From the cell containing the given text, extract its center point as [x, y] coordinate. 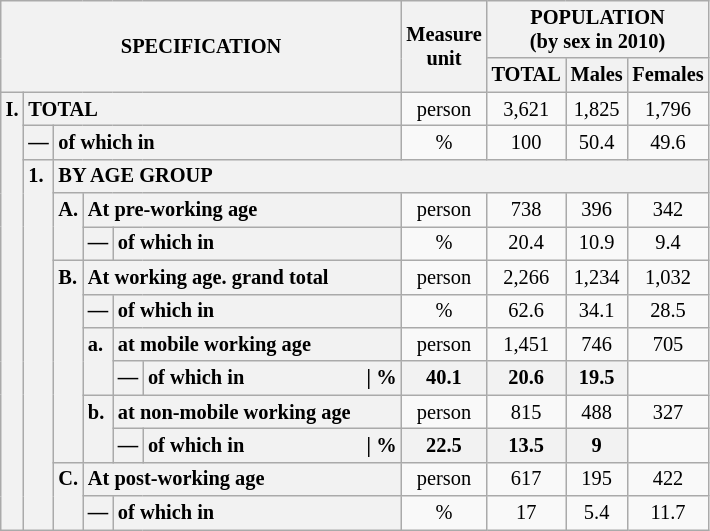
1,825 [597, 109]
342 [668, 210]
195 [597, 479]
20.4 [526, 243]
815 [526, 412]
34.1 [597, 311]
2,266 [526, 277]
50.4 [597, 142]
1. [38, 344]
422 [668, 479]
At working age. grand total [242, 277]
705 [668, 344]
488 [597, 412]
19.5 [597, 378]
738 [526, 210]
Measure unit [444, 46]
a. [98, 360]
617 [526, 479]
5.4 [597, 513]
1,032 [668, 277]
Females [668, 75]
49.6 [668, 142]
at mobile working age [257, 344]
28.5 [668, 311]
C. [68, 496]
10.9 [597, 243]
62.6 [526, 311]
1,796 [668, 109]
11.7 [668, 513]
I. [12, 311]
22.5 [444, 445]
100 [526, 142]
17 [526, 513]
POPULATION (by sex in 2010) [598, 29]
Males [597, 75]
At pre-working age [242, 210]
40.1 [444, 378]
746 [597, 344]
20.6 [526, 378]
A. [68, 226]
396 [597, 210]
9 [597, 445]
BY AGE GROUP [382, 176]
at non-mobile working age [257, 412]
At post-working age [242, 479]
3,621 [526, 109]
b. [98, 428]
1,451 [526, 344]
B. [68, 361]
1,234 [597, 277]
327 [668, 412]
9.4 [668, 243]
SPECIFICATION [202, 46]
13.5 [526, 445]
